Determine the (x, y) coordinate at the center of the cell enclosing the given text.  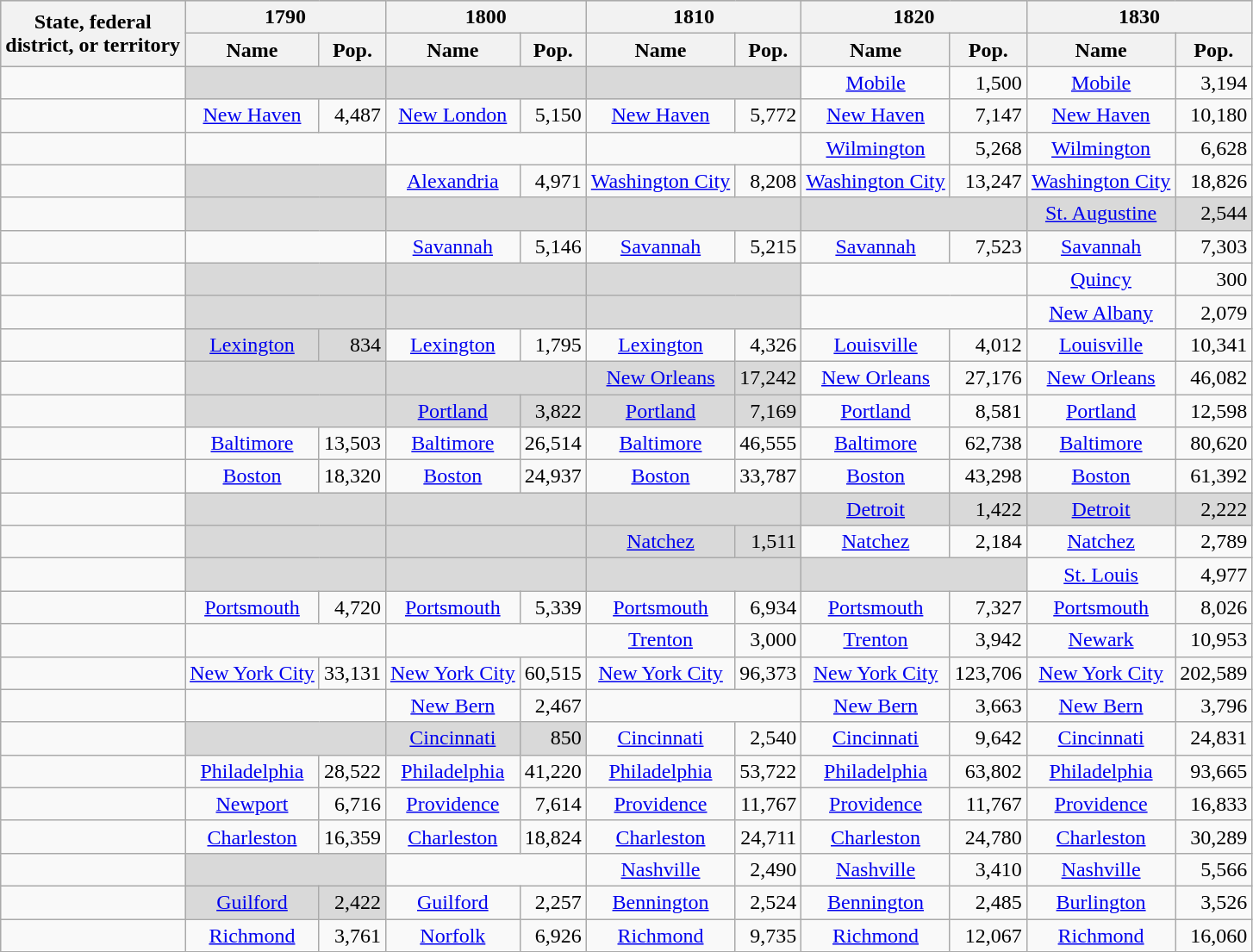
43,298 (988, 476)
30,289 (1213, 837)
Newport (252, 804)
4,012 (988, 345)
18,320 (352, 476)
7,169 (769, 411)
4,326 (769, 345)
Alexandria (452, 181)
5,339 (553, 607)
2,789 (1213, 542)
2,524 (769, 902)
3,194 (1213, 83)
850 (553, 738)
10,341 (1213, 345)
1790 (286, 17)
8,026 (1213, 607)
7,147 (988, 115)
8,208 (769, 181)
4,971 (553, 181)
6,716 (352, 804)
12,598 (1213, 411)
24,937 (553, 476)
2,544 (1213, 214)
3,942 (988, 640)
123,706 (988, 673)
93,665 (1213, 771)
3,526 (1213, 902)
New London (452, 115)
Newark (1100, 640)
300 (1213, 279)
New Albany (1100, 312)
7,303 (1213, 246)
10,953 (1213, 640)
9,642 (988, 738)
4,487 (352, 115)
26,514 (553, 444)
1,422 (988, 509)
Quincy (1100, 279)
202,589 (1213, 673)
24,780 (988, 837)
3,410 (988, 869)
28,522 (352, 771)
9,735 (769, 935)
1,511 (769, 542)
96,373 (769, 673)
7,523 (988, 246)
Norfolk (452, 935)
6,926 (553, 935)
53,722 (769, 771)
27,176 (988, 377)
2,257 (553, 902)
1,500 (988, 83)
2,079 (1213, 312)
St. Louis (1100, 575)
5,268 (988, 148)
13,503 (352, 444)
62,738 (988, 444)
61,392 (1213, 476)
18,824 (553, 837)
834 (352, 345)
1800 (486, 17)
46,082 (1213, 377)
16,060 (1213, 935)
33,787 (769, 476)
6,628 (1213, 148)
18,826 (1213, 181)
5,150 (553, 115)
60,515 (553, 673)
Burlington (1100, 902)
5,215 (769, 246)
3,000 (769, 640)
17,242 (769, 377)
24,711 (769, 837)
41,220 (553, 771)
80,620 (1213, 444)
63,802 (988, 771)
1810 (694, 17)
3,822 (553, 411)
6,934 (769, 607)
3,761 (352, 935)
7,614 (553, 804)
3,796 (1213, 706)
12,067 (988, 935)
10,180 (1213, 115)
1,795 (553, 345)
13,247 (988, 181)
5,146 (553, 246)
2,422 (352, 902)
16,359 (352, 837)
33,131 (352, 673)
24,831 (1213, 738)
8,581 (988, 411)
2,485 (988, 902)
St. Augustine (1100, 214)
1830 (1139, 17)
7,327 (988, 607)
State, federaldistrict, or territory (93, 34)
5,772 (769, 115)
1820 (914, 17)
2,540 (769, 738)
16,833 (1213, 804)
46,555 (769, 444)
2,467 (553, 706)
3,663 (988, 706)
4,720 (352, 607)
2,490 (769, 869)
2,184 (988, 542)
4,977 (1213, 575)
5,566 (1213, 869)
2,222 (1213, 509)
